Output the (X, Y) coordinate of the center of the cell containing the given text.  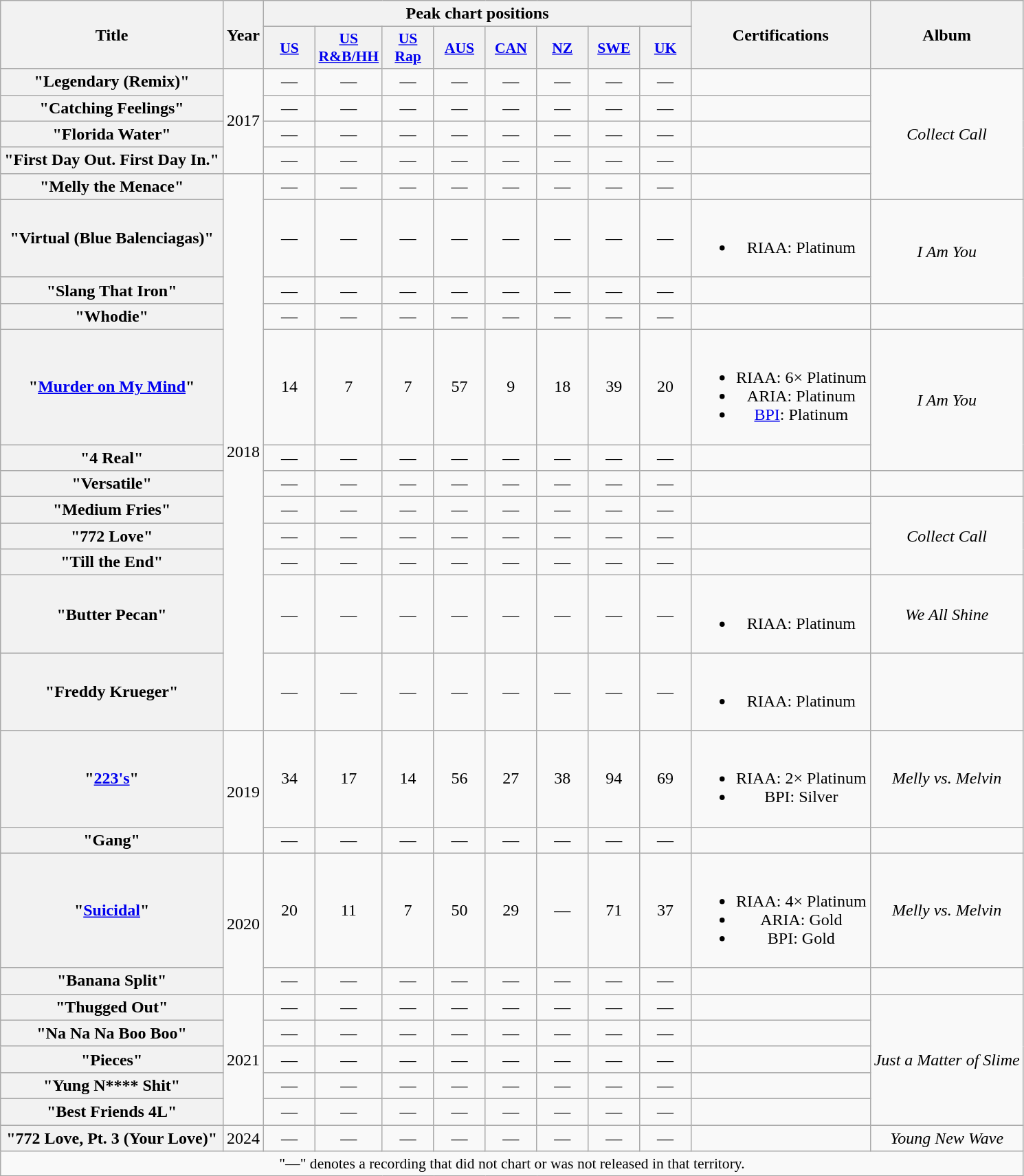
"Florida Water" (112, 134)
"Freddy Krueger" (112, 691)
38 (562, 779)
17 (348, 779)
2024 (243, 1138)
"Catching Feelings" (112, 108)
2017 (243, 121)
"772 Love, Pt. 3 (Your Love)" (112, 1138)
Certifications (781, 34)
Year (243, 34)
"Slang That Iron" (112, 290)
2019 (243, 792)
RIAA: 6× PlatinumARIA: PlatinumBPI: Platinum (781, 386)
27 (511, 779)
UK (665, 48)
"Versatile" (112, 484)
"Best Friends 4L" (112, 1111)
39 (614, 386)
"Medium Fries" (112, 510)
57 (459, 386)
CAN (511, 48)
We All Shine (947, 614)
94 (614, 779)
"223's" (112, 779)
NZ (562, 48)
Just a Matter of Slime (947, 1059)
"Yung N**** Shit" (112, 1085)
"—" denotes a recording that did not chart or was not released in that territory. (512, 1164)
69 (665, 779)
RIAA: 2× PlatinumBPI: Silver (781, 779)
37 (665, 910)
"Banana Split" (112, 981)
"Whodie" (112, 316)
18 (562, 386)
"Murder on My Mind" (112, 386)
US R&B/HH (348, 48)
"Virtual (Blue Balenciagas)" (112, 238)
71 (614, 910)
"Till the End" (112, 562)
"4 Real" (112, 457)
"Legendary (Remix)" (112, 82)
US (290, 48)
9 (511, 386)
2018 (243, 452)
"Melly the Menace" (112, 186)
RIAA: 4× PlatinumARIA: GoldBPI: Gold (781, 910)
"Suicidal" (112, 910)
AUS (459, 48)
"772 Love" (112, 536)
"Pieces" (112, 1059)
2020 (243, 924)
"Thugged Out" (112, 1007)
50 (459, 910)
"Butter Pecan" (112, 614)
Peak chart positions (478, 14)
Title (112, 34)
34 (290, 779)
"First Day Out. First Day In." (112, 160)
29 (511, 910)
SWE (614, 48)
2021 (243, 1059)
56 (459, 779)
"Gang" (112, 840)
"Na Na Na Boo Boo" (112, 1033)
Album (947, 34)
11 (348, 910)
Young New Wave (947, 1138)
USRap (408, 48)
